Search for the cell housing the specified text and yield its (X, Y) center coordinate. 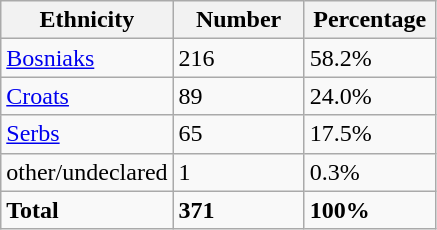
17.5% (370, 134)
371 (238, 210)
1 (238, 172)
58.2% (370, 58)
89 (238, 96)
216 (238, 58)
Ethnicity (87, 20)
24.0% (370, 96)
0.3% (370, 172)
other/undeclared (87, 172)
65 (238, 134)
Croats (87, 96)
Bosniaks (87, 58)
Number (238, 20)
Serbs (87, 134)
100% (370, 210)
Percentage (370, 20)
Total (87, 210)
